Extract the [x, y] coordinate from the center of the cell holding the provided text.  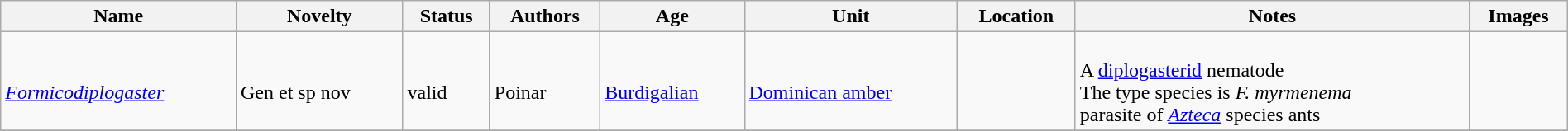
Unit [851, 16]
Burdigalian [672, 81]
valid [447, 81]
Gen et sp nov [319, 81]
Status [447, 16]
Formicodiplogaster [119, 81]
Poinar [544, 81]
Notes [1272, 16]
Dominican amber [851, 81]
Name [119, 16]
Novelty [319, 16]
Location [1017, 16]
A diplogasterid nematode The type species is F. myrmenema parasite of Azteca species ants [1272, 81]
Age [672, 16]
Authors [544, 16]
Images [1518, 16]
